Return the (X, Y) coordinate for the center point of the cell that contains the specified text.  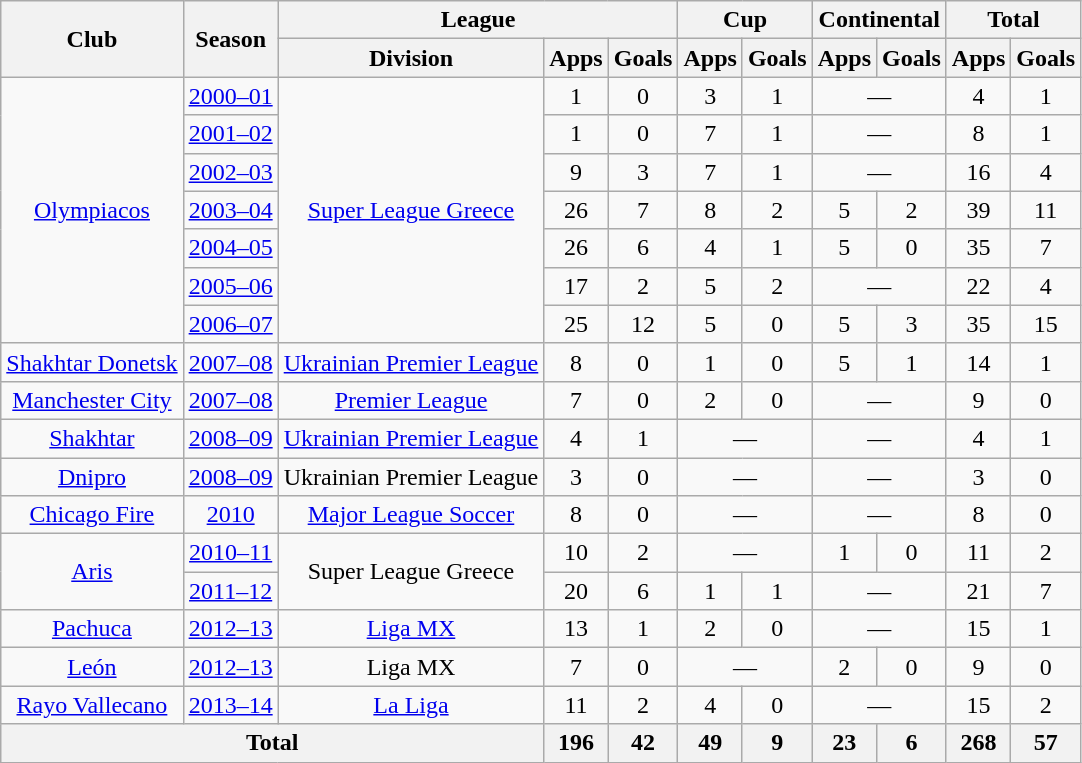
Aris (92, 572)
Shakhtar (92, 438)
2002–03 (230, 172)
2011–12 (230, 591)
49 (710, 743)
Major League Soccer (411, 515)
Chicago Fire (92, 515)
21 (978, 591)
14 (978, 362)
Club (92, 39)
2003–04 (230, 210)
10 (576, 553)
2010 (230, 515)
Division (411, 58)
2004–05 (230, 248)
2005–06 (230, 286)
Olympiacos (92, 210)
Premier League (411, 400)
2000–01 (230, 96)
Shakhtar Donetsk (92, 362)
25 (576, 324)
268 (978, 743)
13 (576, 629)
2001–02 (230, 134)
22 (978, 286)
León (92, 667)
16 (978, 172)
Continental (879, 20)
17 (576, 286)
20 (576, 591)
Cup (745, 20)
Dnipro (92, 477)
57 (1046, 743)
Rayo Vallecano (92, 705)
2010–11 (230, 553)
League (478, 20)
39 (978, 210)
12 (643, 324)
196 (576, 743)
2013–14 (230, 705)
Pachuca (92, 629)
23 (844, 743)
2006–07 (230, 324)
42 (643, 743)
La Liga (411, 705)
Season (230, 39)
Manchester City (92, 400)
